Identify which cell holds the provided text, then report its [X, Y] central coordinate. 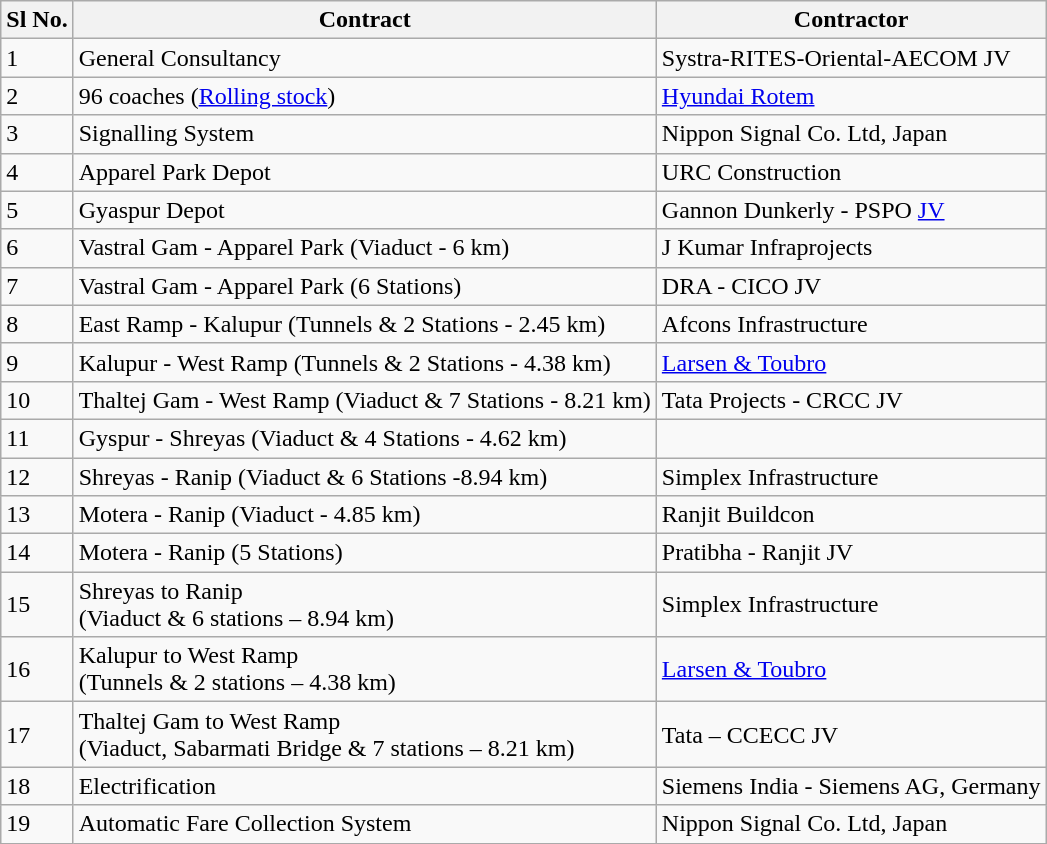
Kalupur - West Ramp (Tunnels & 2 Stations - 4.38 km) [364, 362]
URC Construction [851, 172]
Motera - Ranip (5 Stations) [364, 553]
Pratibha - Ranjit JV [851, 553]
19 [37, 824]
9 [37, 362]
14 [37, 553]
96 coaches (Rolling stock) [364, 96]
Ranjit Buildcon [851, 515]
10 [37, 400]
Signalling System [364, 134]
16 [37, 670]
DRA - CICO JV [851, 286]
Hyundai Rotem [851, 96]
6 [37, 248]
5 [37, 210]
Gyaspur Depot [364, 210]
Motera - Ranip (Viaduct - 4.85 km) [364, 515]
Contractor [851, 20]
Apparel Park Depot [364, 172]
Thaltej Gam to West Ramp(Viaduct, Sabarmati Bridge & 7 stations – 8.21 km) [364, 734]
2 [37, 96]
13 [37, 515]
East Ramp - Kalupur (Tunnels & 2 Stations - 2.45 km) [364, 324]
Shreyas to Ranip(Viaduct & 6 stations – 8.94 km) [364, 604]
Kalupur to West Ramp(Tunnels & 2 stations – 4.38 km) [364, 670]
J Kumar Infraprojects [851, 248]
Automatic Fare Collection System [364, 824]
Electrification [364, 786]
17 [37, 734]
Tata Projects - CRCC JV [851, 400]
Sl No. [37, 20]
Thaltej Gam - West Ramp (Viaduct & 7 Stations - 8.21 km) [364, 400]
Gannon Dunkerly - PSPO JV [851, 210]
7 [37, 286]
Vastral Gam - Apparel Park (Viaduct - 6 km) [364, 248]
Afcons Infrastructure [851, 324]
3 [37, 134]
15 [37, 604]
Siemens India - Siemens AG, Germany [851, 786]
Gyspur - Shreyas (Viaduct & 4 Stations - 4.62 km) [364, 438]
Contract [364, 20]
18 [37, 786]
Tata – CCECC JV [851, 734]
Vastral Gam - Apparel Park (6 Stations) [364, 286]
4 [37, 172]
12 [37, 477]
General Consultancy [364, 58]
Shreyas - Ranip (Viaduct & 6 Stations -8.94 km) [364, 477]
8 [37, 324]
Systra-RITES-Oriental-AECOM JV [851, 58]
1 [37, 58]
11 [37, 438]
